Return [X, Y] of the center of cell containing provided text 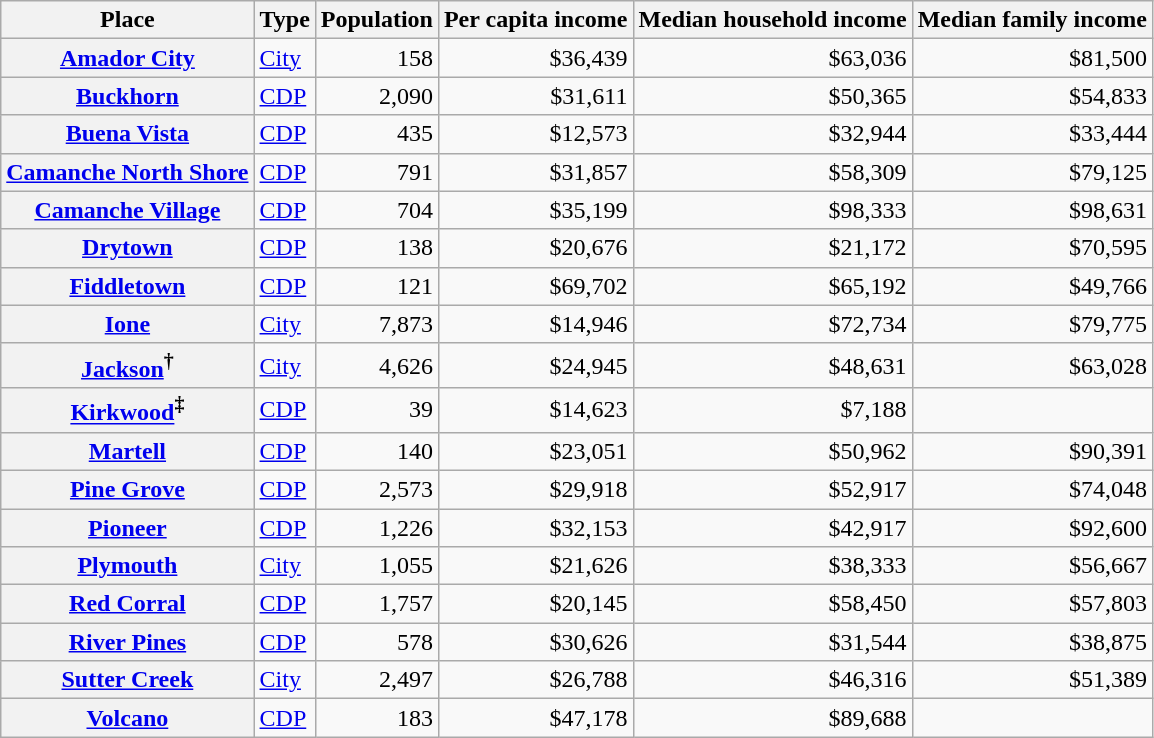
$26,788 [536, 680]
$98,333 [772, 210]
$72,734 [772, 324]
$21,172 [772, 248]
$29,918 [536, 489]
Camanche North Shore [128, 172]
Ione [128, 324]
Pioneer [128, 528]
$46,316 [772, 680]
158 [376, 58]
$20,145 [536, 604]
$32,944 [772, 134]
$49,766 [1032, 286]
4,626 [376, 366]
River Pines [128, 642]
$69,702 [536, 286]
Fiddletown [128, 286]
Martell [128, 451]
$33,444 [1032, 134]
Place [128, 20]
1,226 [376, 528]
$47,178 [536, 718]
$35,199 [536, 210]
$38,333 [772, 566]
138 [376, 248]
2,573 [376, 489]
$48,631 [772, 366]
$31,611 [536, 96]
Type [284, 20]
Drytown [128, 248]
$70,595 [1032, 248]
$21,626 [536, 566]
$31,857 [536, 172]
$7,188 [772, 410]
$63,028 [1032, 366]
$24,945 [536, 366]
Amador City [128, 58]
$90,391 [1032, 451]
$14,623 [536, 410]
578 [376, 642]
Buckhorn [128, 96]
$58,450 [772, 604]
$31,544 [772, 642]
183 [376, 718]
704 [376, 210]
Plymouth [128, 566]
$51,389 [1032, 680]
1,757 [376, 604]
Median family income [1032, 20]
Median household income [772, 20]
$92,600 [1032, 528]
$65,192 [772, 286]
$50,962 [772, 451]
1,055 [376, 566]
Pine Grove [128, 489]
$42,917 [772, 528]
Camanche Village [128, 210]
435 [376, 134]
$57,803 [1032, 604]
$30,626 [536, 642]
$79,775 [1032, 324]
$50,365 [772, 96]
$14,946 [536, 324]
$98,631 [1032, 210]
$81,500 [1032, 58]
140 [376, 451]
Volcano [128, 718]
Sutter Creek [128, 680]
Red Corral [128, 604]
$12,573 [536, 134]
$36,439 [536, 58]
$58,309 [772, 172]
Buena Vista [128, 134]
$52,917 [772, 489]
$20,676 [536, 248]
Kirkwood‡ [128, 410]
121 [376, 286]
$38,875 [1032, 642]
39 [376, 410]
Population [376, 20]
$23,051 [536, 451]
$54,833 [1032, 96]
$89,688 [772, 718]
791 [376, 172]
$56,667 [1032, 566]
2,497 [376, 680]
2,090 [376, 96]
$79,125 [1032, 172]
7,873 [376, 324]
$63,036 [772, 58]
Per capita income [536, 20]
Jackson† [128, 366]
$32,153 [536, 528]
$74,048 [1032, 489]
